Return [X, Y] of the center of cell containing provided text 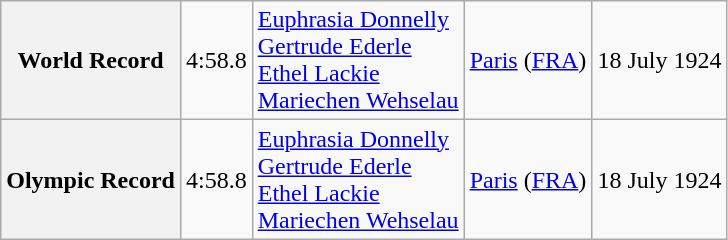
World Record [91, 60]
Olympic Record [91, 180]
